Identify which cell holds the provided text, then report its [x, y] central coordinate. 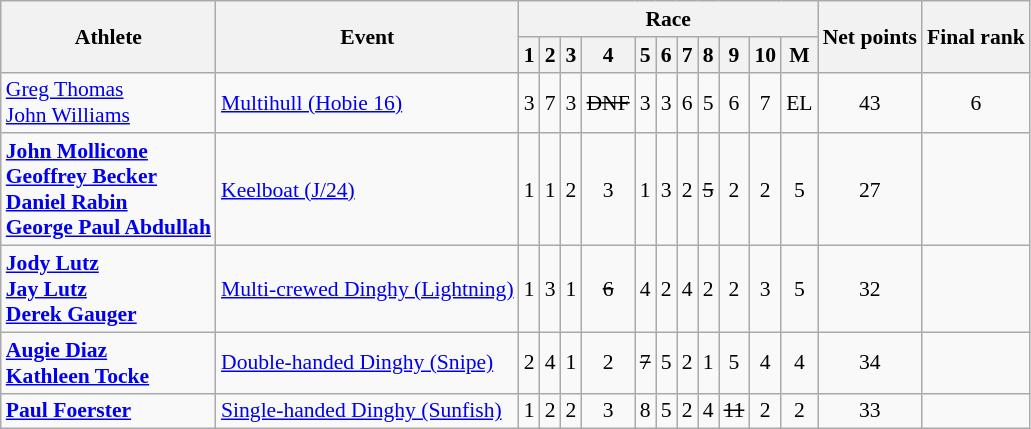
John MolliconeGeoffrey BeckerDaniel RabinGeorge Paul Abdullah [108, 190]
Double-handed Dinghy (Snipe) [368, 362]
9 [734, 55]
33 [870, 411]
Final rank [976, 36]
Augie DiazKathleen Tocke [108, 362]
Race [668, 19]
Net points [870, 36]
Single-handed Dinghy (Sunfish) [368, 411]
Event [368, 36]
43 [870, 102]
11 [734, 411]
Paul Foerster [108, 411]
Keelboat (J/24) [368, 190]
Athlete [108, 36]
34 [870, 362]
27 [870, 190]
Greg ThomasJohn Williams [108, 102]
10 [765, 55]
M [800, 55]
Multi-crewed Dinghy (Lightning) [368, 290]
DNF [608, 102]
Jody LutzJay LutzDerek Gauger [108, 290]
Multihull (Hobie 16) [368, 102]
EL [800, 102]
32 [870, 290]
